Pinpoint the cell where the given text exists, returning its (X, Y) midpoint coordinate. 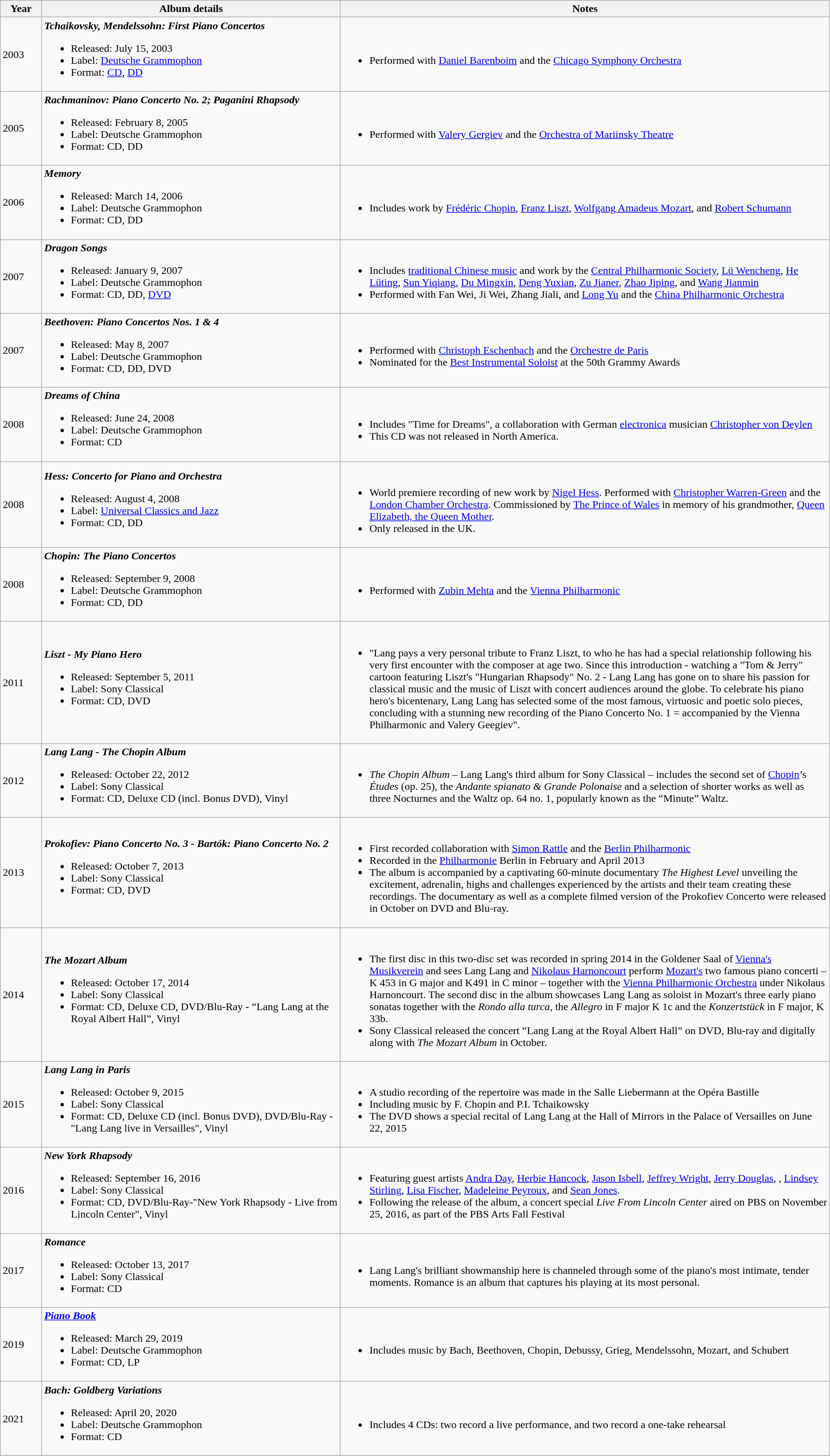
2019 (21, 1345)
2014 (21, 994)
2011 (21, 683)
Album details (191, 9)
Performed with Zubin Mehta and the Vienna Philharmonic (585, 584)
Rachmaninov: Piano Concerto No. 2; Paganini RhapsodyReleased: February 8, 2005Label: Deutsche GrammophonFormat: CD, DD (191, 129)
Includes 4 CDs: two record a live performance, and two record a one-take rehearsal (585, 1418)
Performed with Christoph Eschenbach and the Orchestre de ParisNominated for the Best Instrumental Soloist at the 50th Grammy Awards (585, 350)
MemoryReleased: March 14, 2006Label: Deutsche GrammophonFormat: CD, DD (191, 202)
Beethoven: Piano Concertos Nos. 1 & 4Released: May 8, 2007Label: Deutsche GrammophonFormat: CD, DD, DVD (191, 350)
Piano BookReleased: March 29, 2019Label: Deutsche GrammophonFormat: CD, LP (191, 1345)
RomanceReleased: October 13, 2017Label: Sony ClassicalFormat: CD (191, 1270)
2021 (21, 1418)
2013 (21, 872)
Dreams of ChinaReleased: June 24, 2008Label: Deutsche GrammophonFormat: CD (191, 425)
2015 (21, 1105)
Lang Lang - The Chopin AlbumReleased: October 22, 2012Label: Sony ClassicalFormat: CD, Deluxe CD (incl. Bonus DVD), Vinyl (191, 780)
Includes "Time for Dreams", a collaboration with German electronica musician Christopher von DeylenThis CD was not released in North America. (585, 425)
Chopin: The Piano ConcertosReleased: September 9, 2008Label: Deutsche GrammophonFormat: CD, DD (191, 584)
New York RhapsodyReleased: September 16, 2016Label: Sony ClassicalFormat: CD, DVD/Blu-Ray-"New York Rhapsody - Live from Lincoln Center", Vinyl (191, 1191)
Includes work by Frédéric Chopin, Franz Liszt, Wolfgang Amadeus Mozart, and Robert Schumann (585, 202)
Liszt - My Piano HeroReleased: September 5, 2011Label: Sony ClassicalFormat: CD, DVD (191, 683)
2016 (21, 1191)
2006 (21, 202)
2017 (21, 1270)
Performed with Valery Gergiev and the Orchestra of Mariinsky Theatre (585, 129)
Includes music by Bach, Beethoven, Chopin, Debussy, Grieg, Mendelssohn, Mozart, and Schubert (585, 1345)
Hess: Concerto for Piano and OrchestraReleased: August 4, 2008Label: Universal Classics and JazzFormat: CD, DD (191, 504)
Prokofiev: Piano Concerto No. 3 - Bartók: Piano Concerto No. 2Released: October 7, 2013Label: Sony ClassicalFormat: CD, DVD (191, 872)
Bach: Goldberg VariationsReleased: April 20, 2020Label: Deutsche GrammophonFormat: CD (191, 1418)
The Mozart AlbumReleased: October 17, 2014Label: Sony ClassicalFormat: CD, Deluxe CD, DVD/Blu-Ray - “Lang Lang at the Royal Albert Hall”, Vinyl (191, 994)
2003 (21, 54)
Year (21, 9)
2005 (21, 129)
Notes (585, 9)
Performed with Daniel Barenboim and the Chicago Symphony Orchestra (585, 54)
Tchaikovsky, Mendelssohn: First Piano ConcertosReleased: July 15, 2003Label: Deutsche GrammophonFormat: CD, DD (191, 54)
Dragon SongsReleased: January 9, 2007Label: Deutsche GrammophonFormat: CD, DD, DVD (191, 277)
2012 (21, 780)
